Capture the cell that displays the provided text and extract its (x, y) central coordinate. 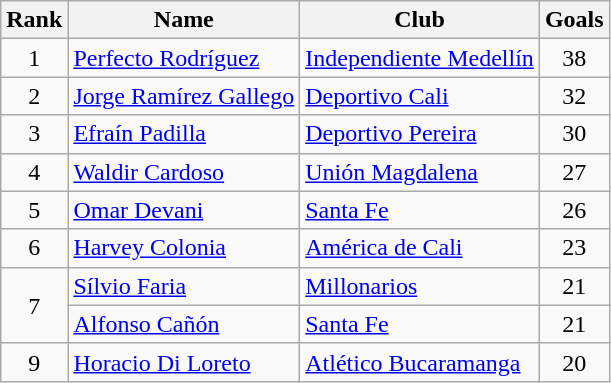
20 (574, 362)
Alfonso Cañón (184, 324)
Deportivo Pereira (420, 134)
26 (574, 210)
Efraín Padilla (184, 134)
1 (34, 58)
32 (574, 96)
Name (184, 20)
7 (34, 305)
5 (34, 210)
27 (574, 172)
6 (34, 248)
30 (574, 134)
38 (574, 58)
Club (420, 20)
Horacio Di Loreto (184, 362)
3 (34, 134)
Unión Magdalena (420, 172)
Goals (574, 20)
Deportivo Cali (420, 96)
América de Cali (420, 248)
Atlético Bucaramanga (420, 362)
Omar Devani (184, 210)
23 (574, 248)
Rank (34, 20)
4 (34, 172)
Waldir Cardoso (184, 172)
2 (34, 96)
Sílvio Faria (184, 286)
Perfecto Rodríguez (184, 58)
Millonarios (420, 286)
Jorge Ramírez Gallego (184, 96)
Harvey Colonia (184, 248)
9 (34, 362)
Independiente Medellín (420, 58)
